Scan for the cell matching the given text and deliver its [x, y] coordinate at center. 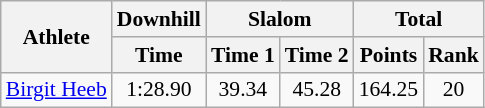
39.34 [243, 90]
Time 2 [317, 55]
Rank [454, 55]
164.25 [388, 90]
Birgit Heeb [56, 90]
Time [159, 55]
Time 1 [243, 55]
Slalom [280, 19]
Points [388, 55]
Downhill [159, 19]
Athlete [56, 36]
45.28 [317, 90]
20 [454, 90]
Total [419, 19]
1:28.90 [159, 90]
